Return [x, y] of the center of cell containing provided text 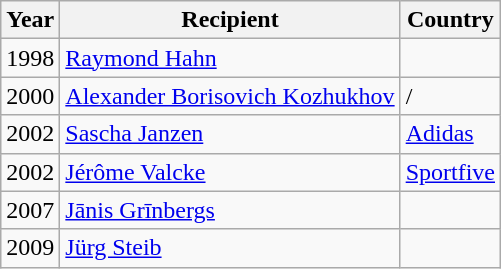
/ [450, 96]
Jürg Steib [230, 248]
Year [30, 20]
2009 [30, 248]
Jānis Grīnbergs [230, 210]
Country [450, 20]
Adidas [450, 134]
Recipient [230, 20]
2000 [30, 96]
Sportfive [450, 172]
1998 [30, 58]
Jérôme Valcke [230, 172]
Raymond Hahn [230, 58]
2007 [30, 210]
Alexander Borisovich Kozhukhov [230, 96]
Sascha Janzen [230, 134]
